Detect which cell encompasses the target text, then output its [x, y] center coordinate. 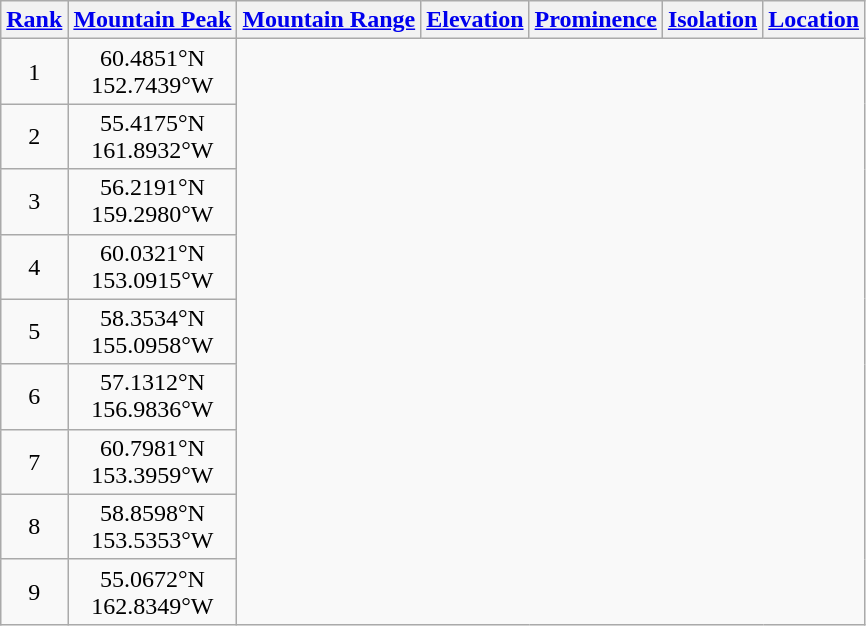
58.3534°N155.0958°W [152, 332]
3 [34, 202]
9 [34, 592]
8 [34, 526]
Isolation [712, 20]
Elevation [475, 20]
55.4175°N161.8932°W [152, 136]
60.0321°N153.0915°W [152, 266]
55.0672°N162.8349°W [152, 592]
58.8598°N153.5353°W [152, 526]
2 [34, 136]
56.2191°N159.2980°W [152, 202]
7 [34, 462]
Prominence [596, 20]
60.4851°N152.7439°W [152, 72]
6 [34, 396]
Mountain Range [329, 20]
4 [34, 266]
1 [34, 72]
Mountain Peak [152, 20]
57.1312°N156.9836°W [152, 396]
Location [814, 20]
Rank [34, 20]
5 [34, 332]
60.7981°N153.3959°W [152, 462]
